Output the [x, y] coordinate of the center of the cell containing the given text.  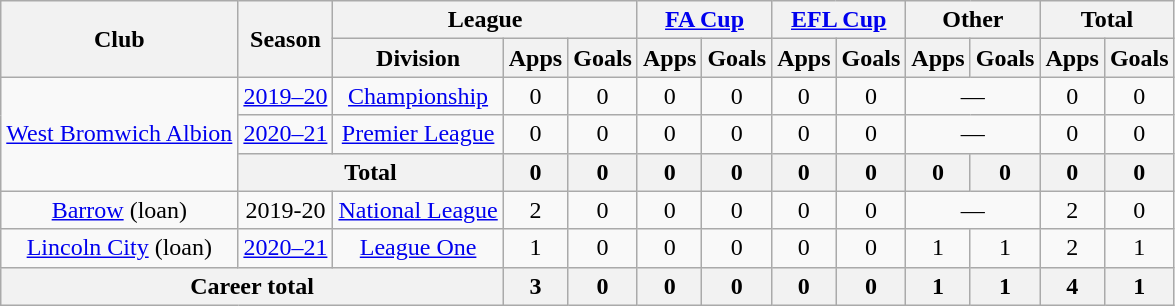
Career total [252, 286]
Division [418, 58]
Other [973, 20]
Barrow (loan) [120, 210]
Club [120, 39]
West Bromwich Albion [120, 134]
League One [418, 248]
FA Cup [704, 20]
4 [1072, 286]
League [485, 20]
Championship [418, 96]
2019-20 [286, 210]
2019–20 [286, 96]
3 [535, 286]
Premier League [418, 134]
National League [418, 210]
EFL Cup [839, 20]
Lincoln City (loan) [120, 248]
Season [286, 39]
